Detect which cell encompasses the target text, then output its [x, y] center coordinate. 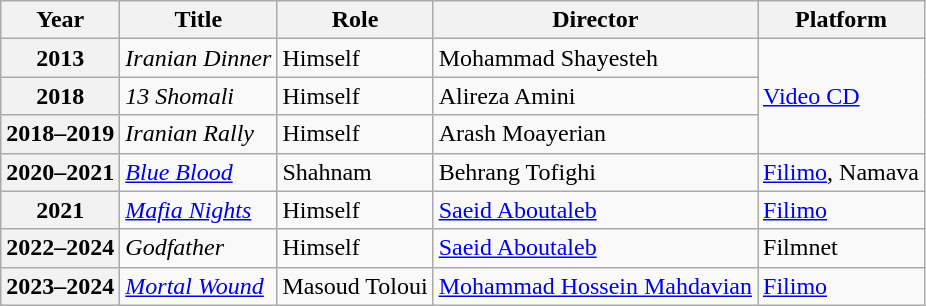
Year [60, 20]
Iranian Dinner [198, 58]
2018 [60, 96]
Director [595, 20]
Role [355, 20]
2021 [60, 210]
Mohammad Shayesteh [595, 58]
Arash Moayerian [595, 134]
Behrang Tofighi [595, 172]
Filmnet [842, 248]
2023–2024 [60, 286]
Iranian Rally [198, 134]
Blue Blood [198, 172]
Mohammad Hossein Mahdavian [595, 286]
Shahnam [355, 172]
Mafia Nights [198, 210]
13 Shomali [198, 96]
2013 [60, 58]
Masoud Toloui [355, 286]
2022–2024 [60, 248]
Alireza Amini [595, 96]
Platform [842, 20]
2020–2021 [60, 172]
Godfather [198, 248]
Video CD [842, 96]
Mortal Wound [198, 286]
2018–2019 [60, 134]
Filimo, Namava [842, 172]
Title [198, 20]
